Find where the given text appears and provide that cell's center as (X, Y) coordinate. 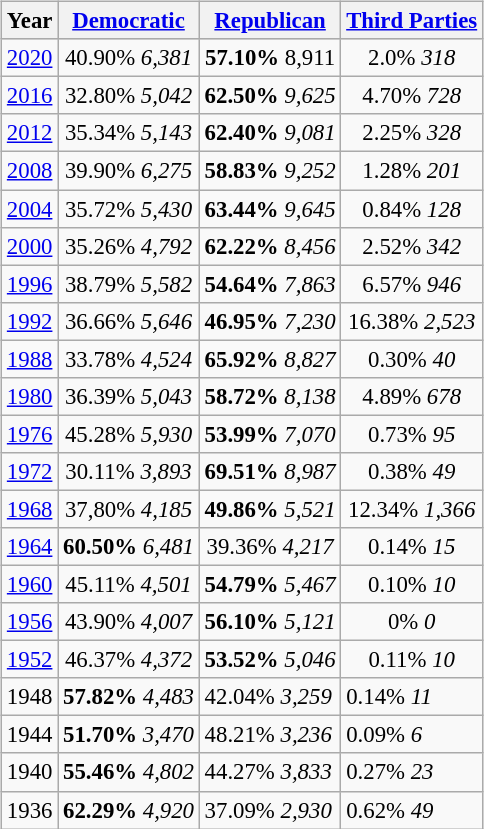
38.79% 5,582 (129, 284)
0.11% 10 (412, 660)
42.04% 3,259 (270, 697)
1980 (30, 396)
16.38% 2,523 (412, 321)
Third Parties (412, 21)
58.72% 8,138 (270, 396)
40.90% 6,381 (129, 58)
65.92% 8,827 (270, 359)
30.11% 3,893 (129, 472)
0.62% 49 (412, 810)
1948 (30, 697)
12.34% 1,366 (412, 509)
1988 (30, 359)
2016 (30, 96)
57.82% 4,483 (129, 697)
Year (30, 21)
53.52% 5,046 (270, 660)
1944 (30, 735)
69.51% 8,987 (270, 472)
32.80% 5,042 (129, 96)
1936 (30, 810)
2.52% 342 (412, 246)
1964 (30, 547)
37.09% 2,930 (270, 810)
36.39% 5,043 (129, 396)
54.79% 5,467 (270, 584)
45.28% 5,930 (129, 434)
1992 (30, 321)
46.37% 4,372 (129, 660)
60.50% 6,481 (129, 547)
1976 (30, 434)
2020 (30, 58)
0.14% 11 (412, 697)
49.86% 5,521 (270, 509)
48.21% 3,236 (270, 735)
0.73% 95 (412, 434)
1940 (30, 772)
33.78% 4,524 (129, 359)
1952 (30, 660)
37,80% 4,185 (129, 509)
0.84% 128 (412, 209)
1996 (30, 284)
56.10% 5,121 (270, 622)
1972 (30, 472)
0.10% 10 (412, 584)
62.29% 4,920 (129, 810)
0.14% 15 (412, 547)
1960 (30, 584)
4.70% 728 (412, 96)
0.30% 40 (412, 359)
54.64% 7,863 (270, 284)
45.11% 4,501 (129, 584)
1968 (30, 509)
35.34% 5,143 (129, 133)
43.90% 4,007 (129, 622)
62.40% 9,081 (270, 133)
2000 (30, 246)
Republican (270, 21)
2008 (30, 171)
0% 0 (412, 622)
35.26% 4,792 (129, 246)
57.10% 8,911 (270, 58)
4.89% 678 (412, 396)
46.95% 7,230 (270, 321)
53.99% 7,070 (270, 434)
1.28% 201 (412, 171)
0.38% 49 (412, 472)
2012 (30, 133)
55.46% 4,802 (129, 772)
63.44% 9,645 (270, 209)
51.70% 3,470 (129, 735)
39.36% 4,217 (270, 547)
Democratic (129, 21)
62.22% 8,456 (270, 246)
2004 (30, 209)
62.50% 9,625 (270, 96)
6.57% 946 (412, 284)
44.27% 3,833 (270, 772)
35.72% 5,430 (129, 209)
0.27% 23 (412, 772)
36.66% 5,646 (129, 321)
0.09% 6 (412, 735)
2.25% 328 (412, 133)
58.83% 9,252 (270, 171)
2.0% 318 (412, 58)
39.90% 6,275 (129, 171)
1956 (30, 622)
